Search for the cell housing the specified text and yield its (X, Y) center coordinate. 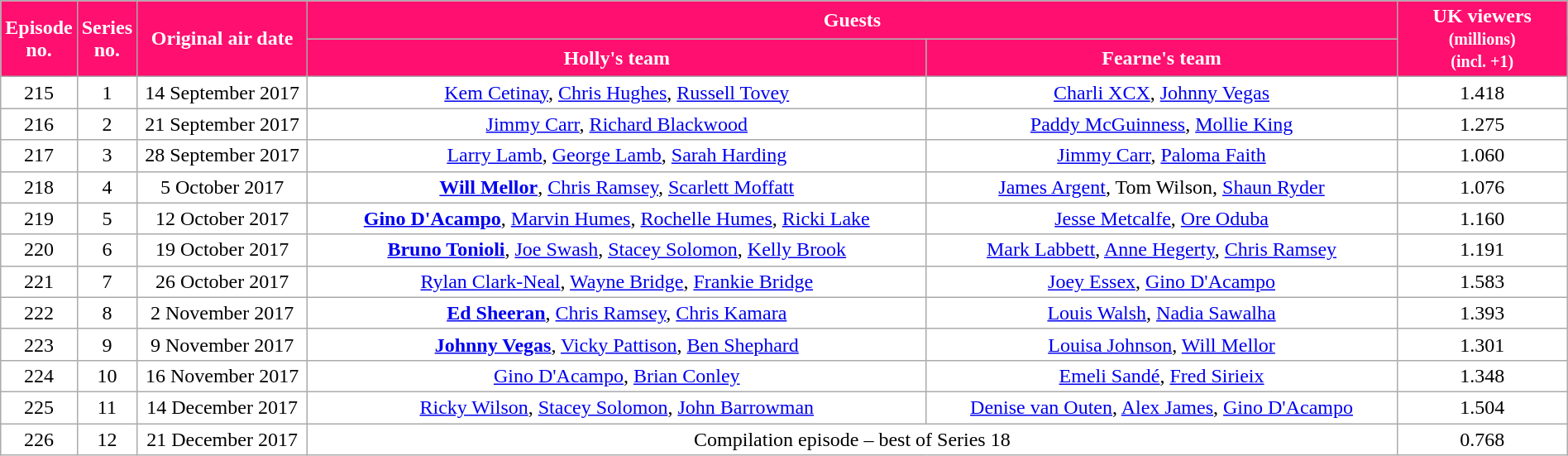
226 (39, 439)
10 (107, 376)
14 September 2017 (222, 93)
219 (39, 218)
Jimmy Carr, Richard Blackwood (617, 124)
7 (107, 281)
28 September 2017 (222, 156)
225 (39, 407)
4 (107, 187)
Seriesno. (107, 39)
220 (39, 250)
Louisa Johnson, Will Mellor (1161, 344)
Johnny Vegas, Vicky Pattison, Ben Shephard (617, 344)
5 (107, 218)
216 (39, 124)
Mark Labbett, Anne Hegerty, Chris Ramsey (1161, 250)
James Argent, Tom Wilson, Shaun Ryder (1161, 187)
16 November 2017 (222, 376)
Will Mellor, Chris Ramsey, Scarlett Moffatt (617, 187)
217 (39, 156)
Paddy McGuinness, Mollie King (1161, 124)
12 October 2017 (222, 218)
Rylan Clark-Neal, Wayne Bridge, Frankie Bridge (617, 281)
1.076 (1482, 187)
2 November 2017 (222, 313)
21 December 2017 (222, 439)
2 (107, 124)
Emeli Sandé, Fred Sirieix (1161, 376)
218 (39, 187)
14 December 2017 (222, 407)
21 September 2017 (222, 124)
Original air date (222, 39)
9 November 2017 (222, 344)
Louis Walsh, Nadia Sawalha (1161, 313)
3 (107, 156)
1.160 (1482, 218)
8 (107, 313)
1.393 (1482, 313)
Gino D'Acampo, Marvin Humes, Rochelle Humes, Ricki Lake (617, 218)
Bruno Tonioli, Joe Swash, Stacey Solomon, Kelly Brook (617, 250)
1 (107, 93)
Gino D'Acampo, Brian Conley (617, 376)
1.504 (1482, 407)
Denise van Outen, Alex James, Gino D'Acampo (1161, 407)
Charli XCX, Johnny Vegas (1161, 93)
5 October 2017 (222, 187)
Jesse Metcalfe, Ore Oduba (1161, 218)
Ed Sheeran, Chris Ramsey, Chris Kamara (617, 313)
1.348 (1482, 376)
Kem Cetinay, Chris Hughes, Russell Tovey (617, 93)
1.060 (1482, 156)
1.191 (1482, 250)
222 (39, 313)
26 October 2017 (222, 281)
Larry Lamb, George Lamb, Sarah Harding (617, 156)
224 (39, 376)
Guests (853, 20)
1.301 (1482, 344)
Jimmy Carr, Paloma Faith (1161, 156)
9 (107, 344)
Fearne's team (1161, 58)
1.275 (1482, 124)
UK viewers (millions)(incl. +1) (1482, 39)
Holly's team (617, 58)
Episodeno. (39, 39)
11 (107, 407)
1.418 (1482, 93)
Compilation episode – best of Series 18 (853, 439)
215 (39, 93)
223 (39, 344)
12 (107, 439)
1.583 (1482, 281)
19 October 2017 (222, 250)
6 (107, 250)
Joey Essex, Gino D'Acampo (1161, 281)
221 (39, 281)
Ricky Wilson, Stacey Solomon, John Barrowman (617, 407)
0.768 (1482, 439)
